Find where the given text appears and provide that cell's center as (x, y) coordinate. 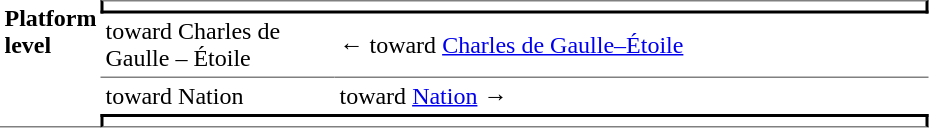
toward Nation (218, 96)
Platform level (50, 64)
← toward Charles de Gaulle–Étoile (632, 46)
toward Charles de Gaulle – Étoile (218, 46)
toward Nation → (632, 96)
